Determine the (X, Y) coordinate at the center of the cell enclosing the given text.  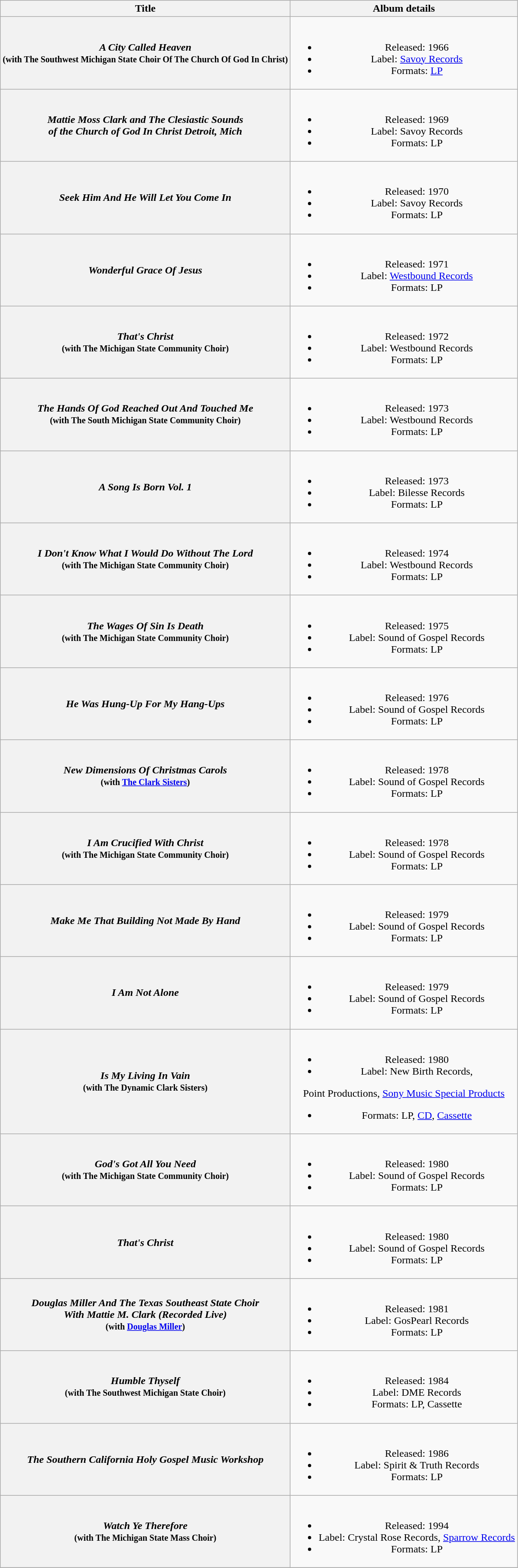
The Wages Of Sin Is Death(with The Michigan State Community Choir) (146, 631)
Seek Him And He Will Let You Come In (146, 197)
The Southern California Holy Gospel Music Workshop (146, 1459)
The Hands Of God Reached Out And Touched Me(with The South Michigan State Community Choir) (146, 415)
That's Christ (146, 1242)
Released: 1971Label: Westbound RecordsFormats: LP (404, 270)
Watch Ye Therefore(with The Michigan State Mass Choir) (146, 1531)
Released: 1973Label: Westbound RecordsFormats: LP (404, 415)
Released: 1994Label: Crystal Rose Records, Sparrow RecordsFormats: LP (404, 1531)
Make Me That Building Not Made By Hand (146, 921)
I Don't Know What I Would Do Without The Lord(with The Michigan State Community Choir) (146, 559)
Released: 1986Label: Spirit & Truth RecordsFormats: LP (404, 1459)
That's Christ(with The Michigan State Community Choir) (146, 342)
Released: 1974Label: Westbound RecordsFormats: LP (404, 559)
Released: 1970Label: Savoy RecordsFormats: LP (404, 197)
Released: 1973Label: Bilesse RecordsFormats: LP (404, 486)
Released: 1980Label: New Birth Records,Point Productions, Sony Music Special ProductsFormats: LP, CD, Cassette (404, 1082)
A Song Is Born Vol. 1 (146, 486)
I Am Not Alone (146, 993)
Released: 1984Label: DME RecordsFormats: LP, Cassette (404, 1387)
Released: 1976Label: Sound of Gospel RecordsFormats: LP (404, 704)
I Am Crucified With Christ(with The Michigan State Community Choir) (146, 848)
Mattie Moss Clark and The Clesiastic Soundsof the Church of God In Christ Detroit, Mich (146, 126)
He Was Hung-Up For My Hang-Ups (146, 704)
Released: 1981Label: GosPearl RecordsFormats: LP (404, 1315)
Is My Living In Vain(with The Dynamic Clark Sisters) (146, 1082)
New Dimensions Of Christmas Carols(with The Clark Sisters) (146, 776)
A City Called Heaven(with The Southwest Michigan State Choir Of The Church Of God In Christ) (146, 53)
Humble Thyself(with The Southwest Michigan State Choir) (146, 1387)
Wonderful Grace Of Jesus (146, 270)
Released: 1972Label: Westbound RecordsFormats: LP (404, 342)
Released: 1969Label: Savoy RecordsFormats: LP (404, 126)
God's Got All You Need(with The Michigan State Community Choir) (146, 1170)
Released: 1975Label: Sound of Gospel RecordsFormats: LP (404, 631)
Album details (404, 9)
Title (146, 9)
Released: 1966Label: Savoy RecordsFormats: LP (404, 53)
Douglas Miller And The Texas Southeast State ChoirWith Mattie M. Clark (Recorded Live)(with Douglas Miller) (146, 1315)
